Return the (x, y) coordinate for the center point of the cell that contains the specified text.  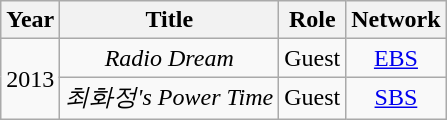
2013 (30, 80)
SBS (396, 98)
Title (170, 20)
Year (30, 20)
Network (396, 20)
EBS (396, 58)
최화정's Power Time (170, 98)
Role (312, 20)
Radio Dream (170, 58)
